For the text-containing cell, return its midpoint in (x, y) coordinate format. 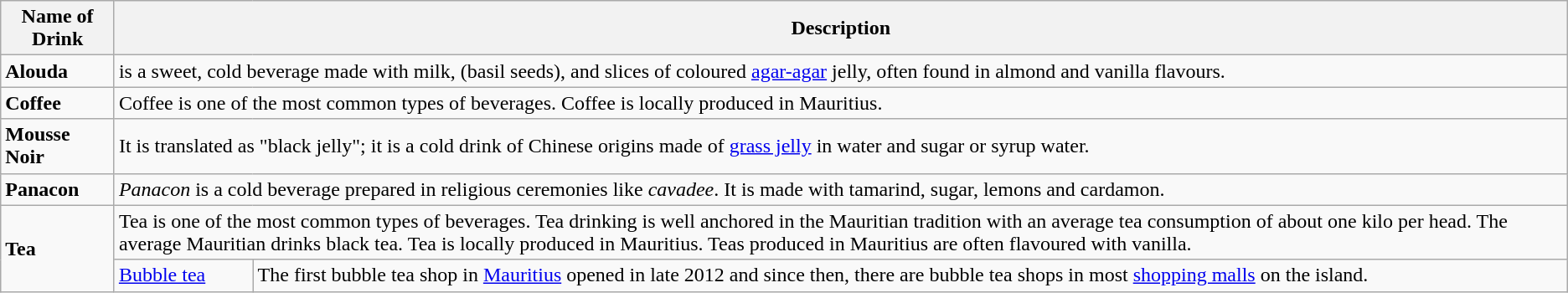
Panacon (58, 189)
Panacon is a cold beverage prepared in religious ceremonies like cavadee. It is made with tamarind, sugar, lemons and cardamon. (841, 189)
Coffee (58, 103)
Alouda (58, 71)
is a sweet, cold beverage made with milk, (basil seeds), and slices of coloured agar-agar jelly, often found in almond and vanilla flavours. (841, 71)
Mousse Noir (58, 146)
It is translated as "black jelly"; it is a cold drink of Chinese origins made of grass jelly in water and sugar or syrup water. (841, 146)
Bubble tea (183, 275)
Tea (58, 248)
Coffee is one of the most common types of beverages. Coffee is locally produced in Mauritius. (841, 103)
Name of Drink (58, 28)
Description (841, 28)
The first bubble tea shop in Mauritius opened in late 2012 and since then, there are bubble tea shops in most shopping malls on the island. (910, 275)
